Detect which cell encompasses the target text, then output its (X, Y) center coordinate. 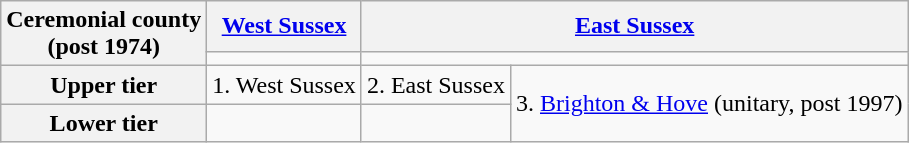
West Sussex (284, 26)
Ceremonial county(post 1974) (104, 34)
Lower tier (104, 123)
1. West Sussex (284, 85)
Upper tier (104, 85)
2. East Sussex (436, 85)
3. Brighton & Hove (unitary, post 1997) (708, 104)
East Sussex (634, 26)
